Scan for the cell matching the given text and deliver its [X, Y] coordinate at center. 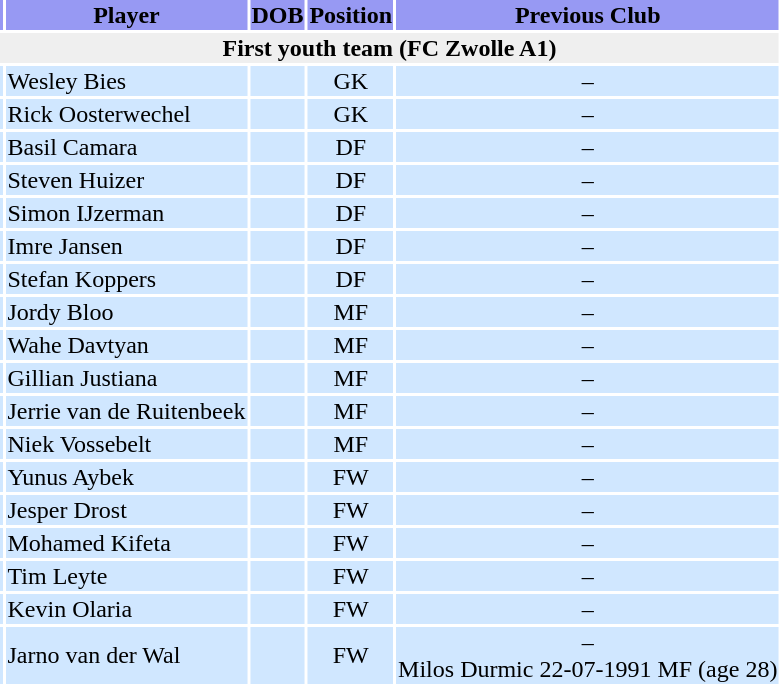
Niek Vossebelt [126, 444]
Rick Oosterwechel [126, 114]
Basil Camara [126, 147]
Gillian Justiana [126, 378]
First youth team (FC Zwolle A1) [390, 48]
Jarno van der Wal [126, 656]
Steven Huizer [126, 180]
Imre Jansen [126, 246]
Previous Club [588, 15]
Tim Leyte [126, 576]
Wahe Davtyan [126, 345]
Jerrie van de Ruitenbeek [126, 411]
Simon IJzerman [126, 213]
DOB [278, 15]
Position [351, 15]
Wesley Bies [126, 81]
Mohamed Kifeta [126, 543]
Kevin Olaria [126, 609]
Yunus Aybek [126, 477]
Jordy Bloo [126, 312]
–Milos Durmic 22-07-1991 MF (age 28) [588, 656]
Player [126, 15]
Stefan Koppers [126, 279]
Jesper Drost [126, 510]
